Pinpoint the cell where the given text exists, returning its (x, y) midpoint coordinate. 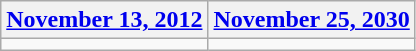
November 25, 2030 (312, 20)
November 13, 2012 (104, 20)
